Extract the (x, y) coordinate from the center of the cell holding the provided text.  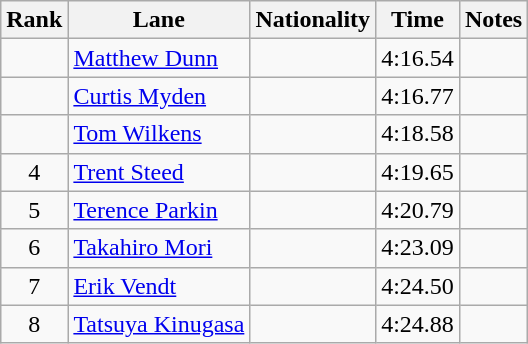
6 (34, 248)
Tom Wilkens (159, 134)
Terence Parkin (159, 210)
Trent Steed (159, 172)
4:16.77 (418, 96)
Erik Vendt (159, 286)
8 (34, 324)
4:24.50 (418, 286)
Curtis Myden (159, 96)
5 (34, 210)
Takahiro Mori (159, 248)
4:23.09 (418, 248)
Matthew Dunn (159, 58)
4:24.88 (418, 324)
4:18.58 (418, 134)
4 (34, 172)
Lane (159, 20)
Notes (493, 20)
7 (34, 286)
4:16.54 (418, 58)
Rank (34, 20)
Time (418, 20)
4:20.79 (418, 210)
Nationality (313, 20)
Tatsuya Kinugasa (159, 324)
4:19.65 (418, 172)
